Capture the cell that displays the provided text and extract its [x, y] central coordinate. 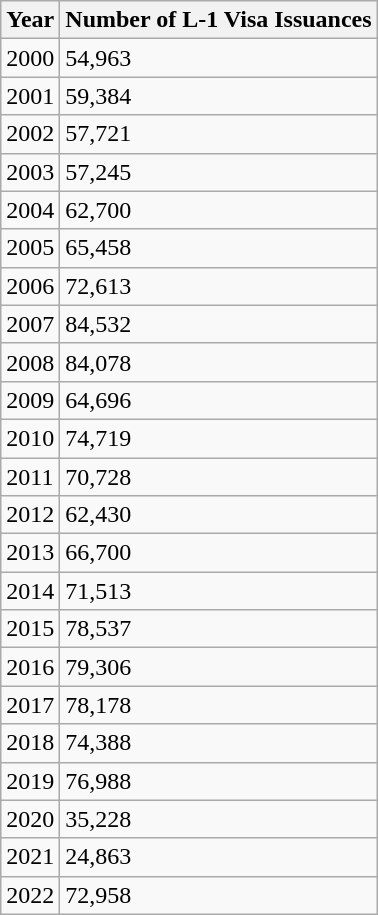
72,958 [218, 895]
2020 [30, 819]
54,963 [218, 58]
2007 [30, 324]
66,700 [218, 553]
2004 [30, 210]
2019 [30, 781]
2010 [30, 438]
62,700 [218, 210]
2005 [30, 248]
74,719 [218, 438]
2001 [30, 96]
2000 [30, 58]
35,228 [218, 819]
72,613 [218, 286]
84,532 [218, 324]
78,178 [218, 705]
2021 [30, 857]
2009 [30, 400]
64,696 [218, 400]
59,384 [218, 96]
78,537 [218, 629]
2017 [30, 705]
79,306 [218, 667]
2022 [30, 895]
2018 [30, 743]
70,728 [218, 477]
Year [30, 20]
2002 [30, 134]
2014 [30, 591]
Number of L-1 Visa Issuances [218, 20]
74,388 [218, 743]
2013 [30, 553]
76,988 [218, 781]
2003 [30, 172]
62,430 [218, 515]
2008 [30, 362]
2016 [30, 667]
57,245 [218, 172]
2015 [30, 629]
57,721 [218, 134]
84,078 [218, 362]
24,863 [218, 857]
2011 [30, 477]
2006 [30, 286]
65,458 [218, 248]
71,513 [218, 591]
2012 [30, 515]
